Extract the [X, Y] coordinate from the center of the cell holding the provided text.  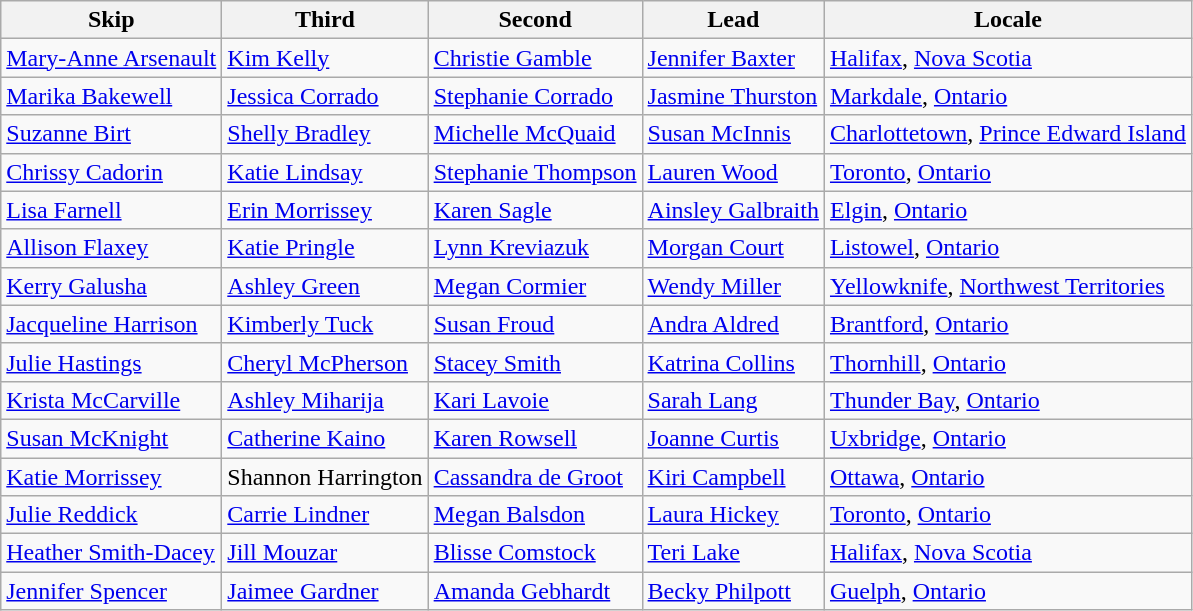
Julie Hastings [112, 362]
Susan McInnis [733, 134]
Katie Pringle [325, 248]
Carrie Lindner [325, 515]
Laura Hickey [733, 515]
Katie Lindsay [325, 172]
Listowel, Ontario [1008, 248]
Teri Lake [733, 553]
Markdale, Ontario [1008, 96]
Heather Smith-Dacey [112, 553]
Wendy Miller [733, 286]
Third [325, 20]
Katrina Collins [733, 362]
Jasmine Thurston [733, 96]
Blisse Comstock [535, 553]
Katie Morrissey [112, 477]
Thunder Bay, Ontario [1008, 400]
Megan Cormier [535, 286]
Stacey Smith [535, 362]
Jacqueline Harrison [112, 324]
Kiri Campbell [733, 477]
Jill Mouzar [325, 553]
Karen Sagle [535, 210]
Erin Morrissey [325, 210]
Joanne Curtis [733, 438]
Kimberly Tuck [325, 324]
Michelle McQuaid [535, 134]
Skip [112, 20]
Ottawa, Ontario [1008, 477]
Catherine Kaino [325, 438]
Kim Kelly [325, 58]
Jessica Corrado [325, 96]
Suzanne Birt [112, 134]
Ashley Miharija [325, 400]
Ashley Green [325, 286]
Andra Aldred [733, 324]
Ainsley Galbraith [733, 210]
Stephanie Thompson [535, 172]
Becky Philpott [733, 591]
Yellowknife, Northwest Territories [1008, 286]
Lead [733, 20]
Cassandra de Groot [535, 477]
Julie Reddick [112, 515]
Charlottetown, Prince Edward Island [1008, 134]
Marika Bakewell [112, 96]
Christie Gamble [535, 58]
Krista McCarville [112, 400]
Guelph, Ontario [1008, 591]
Amanda Gebhardt [535, 591]
Brantford, Ontario [1008, 324]
Jennifer Spencer [112, 591]
Megan Balsdon [535, 515]
Lauren Wood [733, 172]
Uxbridge, Ontario [1008, 438]
Morgan Court [733, 248]
Jennifer Baxter [733, 58]
Sarah Lang [733, 400]
Shelly Bradley [325, 134]
Cheryl McPherson [325, 362]
Shannon Harrington [325, 477]
Stephanie Corrado [535, 96]
Chrissy Cadorin [112, 172]
Kari Lavoie [535, 400]
Elgin, Ontario [1008, 210]
Mary-Anne Arsenault [112, 58]
Susan McKnight [112, 438]
Thornhill, Ontario [1008, 362]
Allison Flaxey [112, 248]
Lynn Kreviazuk [535, 248]
Jaimee Gardner [325, 591]
Lisa Farnell [112, 210]
Karen Rowsell [535, 438]
Second [535, 20]
Locale [1008, 20]
Susan Froud [535, 324]
Kerry Galusha [112, 286]
